Search for the cell housing the specified text and yield its (X, Y) center coordinate. 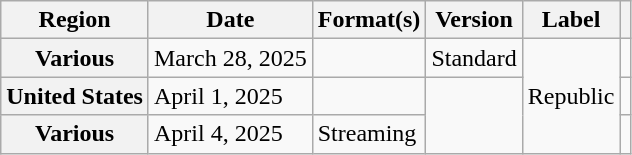
Version (474, 20)
Republic (571, 96)
April 1, 2025 (230, 96)
April 4, 2025 (230, 134)
March 28, 2025 (230, 58)
Date (230, 20)
Streaming (369, 134)
United States (75, 96)
Label (571, 20)
Region (75, 20)
Format(s) (369, 20)
Standard (474, 58)
